For the text-containing cell, return its midpoint in [X, Y] coordinate format. 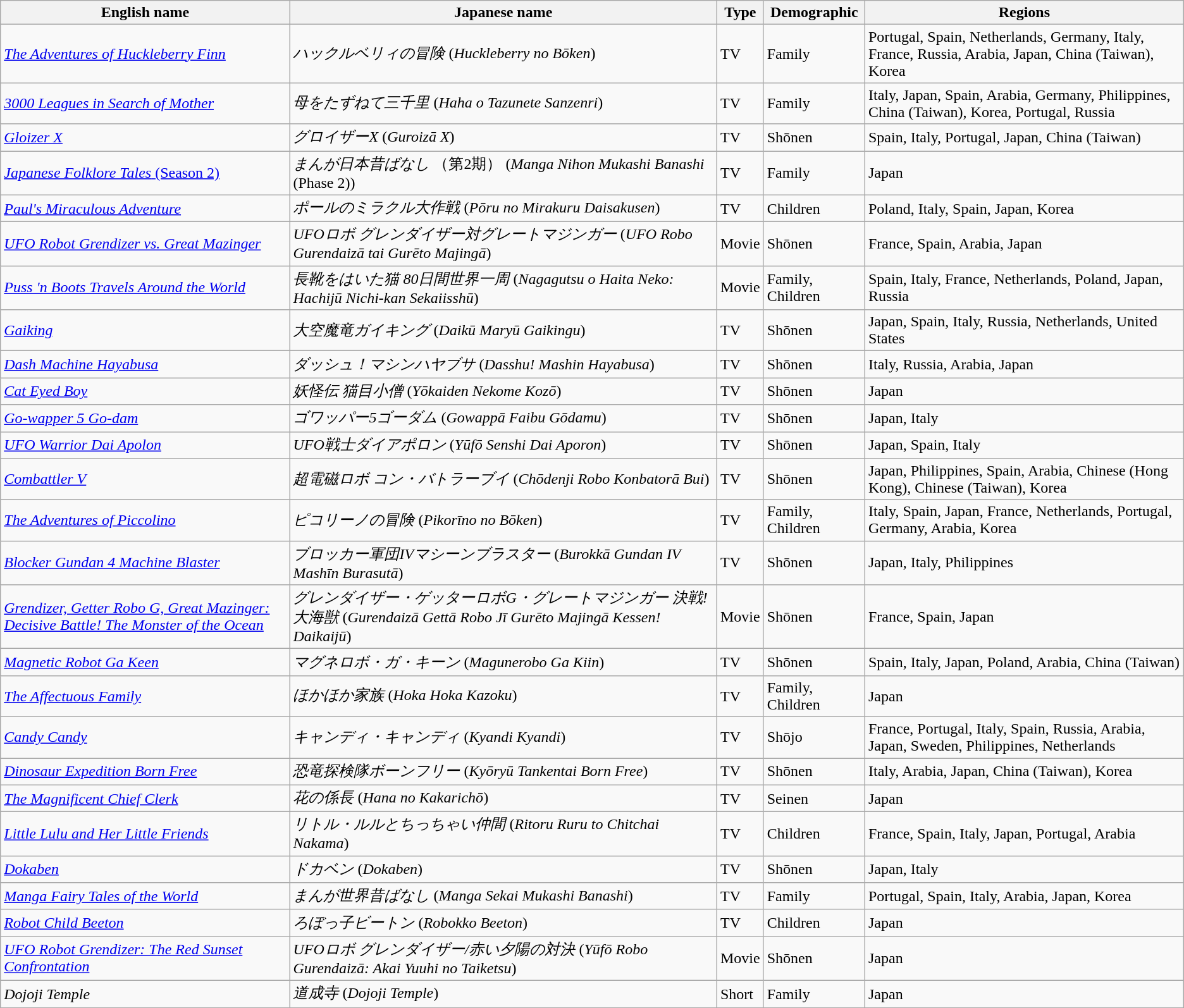
大空魔竜ガイキング (Daikū Maryū Gaikingu) [503, 330]
UFO戦士ダイアポロン (Yūfō Senshi Dai Aporon) [503, 445]
Spain, Italy, Portugal, Japan, China (Taiwan) [1024, 138]
Japan, Philippines, Spain, Arabia, Chinese (Hong Kong), Chinese (Taiwan), Korea [1024, 479]
Little Lulu and Her Little Friends [145, 834]
Type [740, 13]
Portugal, Spain, Netherlands, Germany, Italy, France, Russia, Arabia, Japan, China (Taiwan), Korea [1024, 54]
妖怪伝 猫目小僧 (Yōkaiden Nekome Kozō) [503, 391]
Short [740, 994]
Cat Eyed Boy [145, 391]
Dokaben [145, 869]
まんが世界昔ばなし (Manga Sekai Mukashi Banashi) [503, 897]
Japanese name [503, 13]
超電磁ロボ コン・バトラーブイ (Chōdenji Robo Konbatorā Bui) [503, 479]
花の係長 (Hana no Kakarichō) [503, 798]
Italy, Russia, Arabia, Japan [1024, 364]
ハックルベリィの冒険 (Huckleberry no Bōken) [503, 54]
Gaiking [145, 330]
France, Spain, Arabia, Japan [1024, 244]
キャンディ・キャンディ (Kyandi Kyandi) [503, 737]
English name [145, 13]
Japanese Folklore Tales (Season 2) [145, 173]
リトル・ルルとちっちゃい仲間 (Ritoru Ruru to Chitchai Nakama) [503, 834]
UFO Robot Grendizer vs. Great Mazinger [145, 244]
Spain, Italy, France, Netherlands, Poland, Japan, Russia [1024, 288]
Go-wapper 5 Go-dam [145, 419]
ブロッカー軍団IVマシーンブラスター (Burokkā Gundan IV Mashīn Burasutā) [503, 563]
道成寺 (Dojoji Temple) [503, 994]
Regions [1024, 13]
UFO Warrior Dai Apolon [145, 445]
ポールのミラクル大作戦 (Pōru no Mirakuru Daisakusen) [503, 209]
Italy, Arabia, Japan, China (Taiwan), Korea [1024, 771]
Italy, Spain, Japan, France, Netherlands, Portugal, Germany, Arabia, Korea [1024, 520]
Grendizer, Getter Robo G, Great Mazinger: Decisive Battle! The Monster of the Ocean [145, 617]
Magnetic Robot Ga Keen [145, 663]
ほかほか家族 (Hoka Hoka Kazoku) [503, 696]
Manga Fairy Tales of the World [145, 897]
France, Portugal, Italy, Spain, Russia, Arabia, Japan, Sweden, Philippines, Netherlands [1024, 737]
ゴワッパー5ゴーダム (Gowappā Faibu Gōdamu) [503, 419]
Dojoji Temple [145, 994]
ダッシュ！マシンハヤブサ (Dasshu! Mashin Hayabusa) [503, 364]
Candy Candy [145, 737]
The Magnificent Chief Clerk [145, 798]
UFOロボ グレンダイザー対グレートマジンガー (UFO Robo Gurendaizā tai Gurēto Majingā) [503, 244]
グレンダイザー・ゲッターロボG・グレートマジンガー 決戦!大海獣 (Gurendaizā Gettā Robo Jī Gurēto Majingā Kessen! Daikaijū) [503, 617]
Italy, Japan, Spain, Arabia, Germany, Philippines, China (Taiwan), Korea, Portugal, Russia [1024, 104]
長靴をはいた猫 80日間世界一周 (Nagagutsu o Haita Neko: Hachijū Nichi-kan Sekaiisshū) [503, 288]
Dash Machine Hayabusa [145, 364]
UFOロボ グレンダイザー/赤い夕陽の対決 (Yūfō Robo Gurendaizā: Akai Yuuhi no Taiketsu) [503, 959]
ろぼっ子ビートン (Robokko Beeton) [503, 923]
3000 Leagues in Search of Mother [145, 104]
Gloizer X [145, 138]
Dinosaur Expedition Born Free [145, 771]
Japan, Spain, Italy [1024, 445]
France, Spain, Italy, Japan, Portugal, Arabia [1024, 834]
母をたずねて三千里 (Haha o Tazunete Sanzenri) [503, 104]
恐竜探検隊ボーンフリー (Kyōryū Tankentai Born Free) [503, 771]
The Affectuous Family [145, 696]
Portugal, Spain, Italy, Arabia, Japan, Korea [1024, 897]
Robot Child Beeton [145, 923]
France, Spain, Japan [1024, 617]
The Adventures of Piccolino [145, 520]
Combattler V [145, 479]
Poland, Italy, Spain, Japan, Korea [1024, 209]
ドカベン (Dokaben) [503, 869]
Shōjo [814, 737]
Paul's Miraculous Adventure [145, 209]
ピコリーノの冒険 (Pikorīno no Bōken) [503, 520]
Seinen [814, 798]
The Adventures of Huckleberry Finn [145, 54]
まんが日本昔ばなし （第2期） (Manga Nihon Mukashi Banashi (Phase 2)) [503, 173]
UFO Robot Grendizer: The Red Sunset Confrontation [145, 959]
Japan, Spain, Italy, Russia, Netherlands, United States [1024, 330]
Blocker Gundan 4 Machine Blaster [145, 563]
Demographic [814, 13]
グロイザーX (Guroizā X) [503, 138]
マグネロボ・ガ・キーン (Magunerobo Ga Kiin) [503, 663]
Spain, Italy, Japan, Poland, Arabia, China (Taiwan) [1024, 663]
Puss 'n Boots Travels Around the World [145, 288]
Japan, Italy, Philippines [1024, 563]
